Detect which cell encompasses the target text, then output its (X, Y) center coordinate. 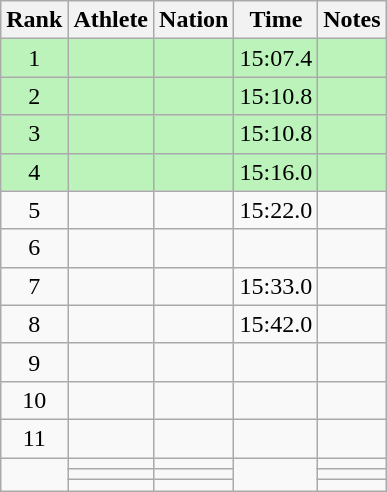
15:22.0 (276, 210)
1 (34, 58)
15:33.0 (276, 286)
5 (34, 210)
7 (34, 286)
6 (34, 248)
15:42.0 (276, 324)
3 (34, 134)
9 (34, 362)
Nation (194, 20)
10 (34, 400)
Notes (352, 20)
15:16.0 (276, 172)
4 (34, 172)
11 (34, 438)
8 (34, 324)
Rank (34, 20)
2 (34, 96)
Time (276, 20)
15:07.4 (276, 58)
Athlete (111, 20)
